Capture the cell that displays the provided text and extract its [x, y] central coordinate. 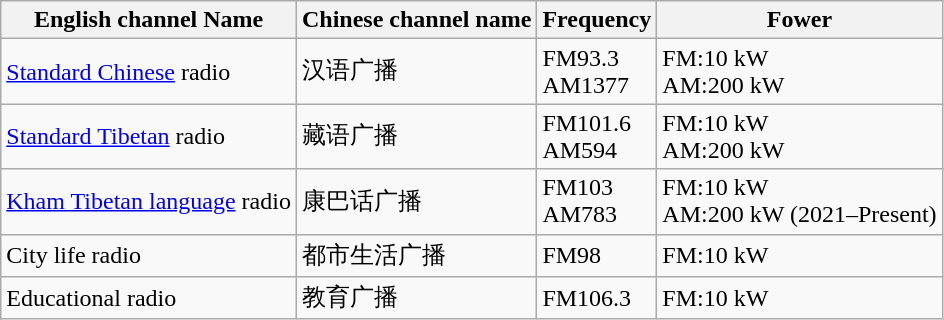
FM:10 kWAM:200 kW (2021–Present) [800, 202]
FM101.6AM594 [597, 136]
教育广播 [416, 298]
FM103AM783 [597, 202]
Frequency [597, 20]
藏语广播 [416, 136]
Standard Tibetan radio [149, 136]
都市生活广播 [416, 256]
City life radio [149, 256]
Standard Chinese radio [149, 72]
康巴话广播 [416, 202]
Fower [800, 20]
Educational radio [149, 298]
FM98 [597, 256]
English channel Name [149, 20]
FM93.3AM1377 [597, 72]
FM106.3 [597, 298]
汉语广播 [416, 72]
Chinese channel name [416, 20]
Kham Tibetan language radio [149, 202]
